From the cell containing the given text, extract its center point as [x, y] coordinate. 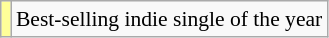
Best-selling indie single of the year [169, 19]
